Scan for the cell matching the given text and deliver its [X, Y] coordinate at center. 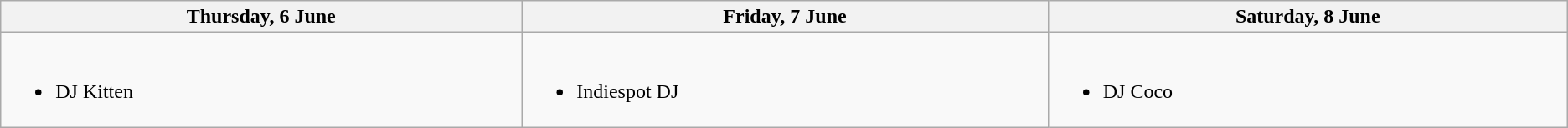
DJ Kitten [261, 80]
Friday, 7 June [785, 17]
Indiespot DJ [785, 80]
Saturday, 8 June [1308, 17]
DJ Coco [1308, 80]
Thursday, 6 June [261, 17]
